Return (x, y) of the center of cell containing provided text 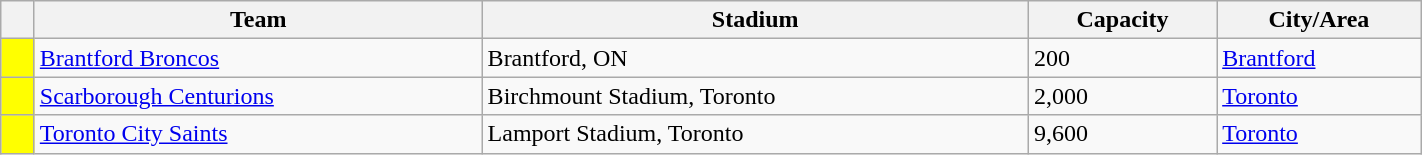
Brantford, ON (755, 58)
Team (258, 20)
Birchmount Stadium, Toronto (755, 96)
200 (1122, 58)
Brantford (1320, 58)
Brantford Broncos (258, 58)
2,000 (1122, 96)
Stadium (755, 20)
Toronto City Saints (258, 134)
City/Area (1320, 20)
Scarborough Centurions (258, 96)
Lamport Stadium, Toronto (755, 134)
9,600 (1122, 134)
Capacity (1122, 20)
